Search for the cell housing the specified text and yield its (X, Y) center coordinate. 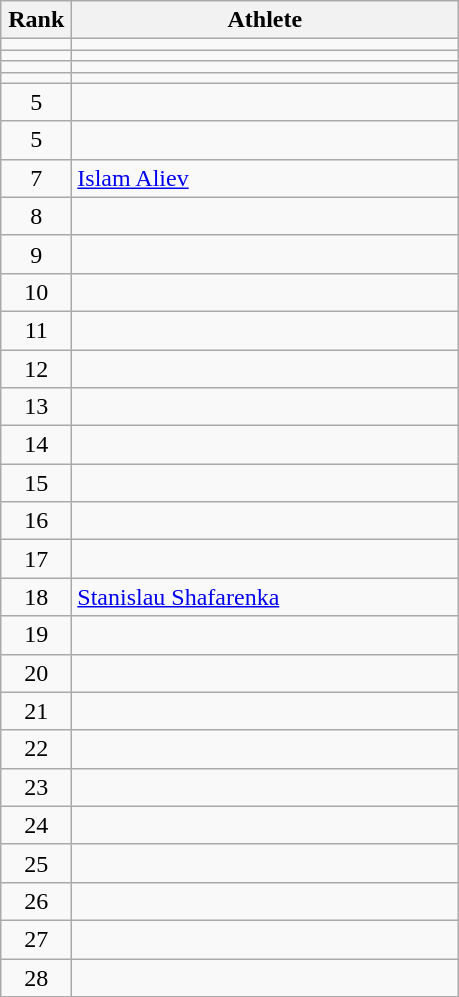
Islam Aliev (265, 178)
9 (36, 254)
Stanislau Shafarenka (265, 597)
11 (36, 330)
17 (36, 559)
7 (36, 178)
12 (36, 369)
22 (36, 749)
13 (36, 407)
28 (36, 977)
26 (36, 901)
24 (36, 825)
10 (36, 292)
23 (36, 787)
20 (36, 673)
19 (36, 635)
18 (36, 597)
8 (36, 216)
14 (36, 445)
27 (36, 939)
Athlete (265, 20)
Rank (36, 20)
21 (36, 711)
16 (36, 521)
25 (36, 863)
15 (36, 483)
